Extract the [x, y] coordinate from the center of the cell holding the provided text.  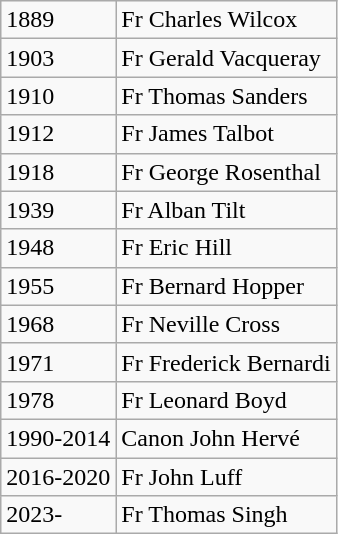
2016-2020 [58, 477]
1903 [58, 58]
Fr Alban Tilt [226, 210]
Fr Eric Hill [226, 248]
Fr Leonard Boyd [226, 400]
1990-2014 [58, 438]
1939 [58, 210]
Fr Neville Cross [226, 324]
1948 [58, 248]
1968 [58, 324]
Canon John Hervé [226, 438]
1918 [58, 172]
Fr James Talbot [226, 134]
Fr John Luff [226, 477]
Fr George Rosenthal [226, 172]
Fr Gerald Vacqueray [226, 58]
Fr Thomas Sanders [226, 96]
Fr Charles Wilcox [226, 20]
1910 [58, 96]
Fr Thomas Singh [226, 515]
1912 [58, 134]
Fr Frederick Bernardi [226, 362]
Fr Bernard Hopper [226, 286]
1971 [58, 362]
2023- [58, 515]
1889 [58, 20]
1955 [58, 286]
1978 [58, 400]
